Determine the (x, y) coordinate at the center of the cell enclosing the given text.  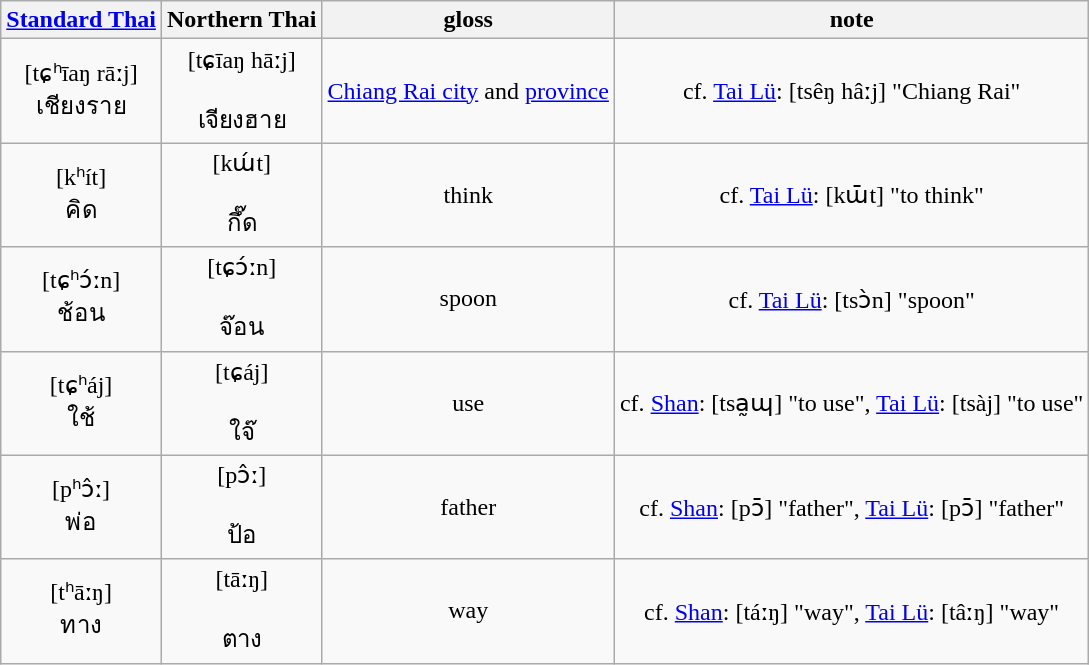
cf. Shan: [tsa̰ɰ] "to use", Tai Lü: [tsàj] "to use" (851, 403)
[kɯ́t]กึ๊ด (242, 195)
Chiang Rai city and province (468, 91)
cf. Shan: [pɔ̄] "father", Tai Lü: [pɔ̄] "father" (851, 507)
[tɕáj]ใจ๊ (242, 403)
gloss (468, 20)
[tɕɔ́ːn]จ๊อน (242, 299)
cf. Tai Lü: [tsêŋ hâːj] "Chiang Rai" (851, 91)
spoon (468, 299)
cf. Tai Lü: [tsɔ̀n] "spoon" (851, 299)
use (468, 403)
[pɔ̂ː]ป้อ (242, 507)
[tɕʰɔ́ːn]ช้อน (82, 299)
Northern Thai (242, 20)
father (468, 507)
[tɕīaŋ hāːj]เจียงฮาย (242, 91)
[pʰɔ̂ː]พ่อ (82, 507)
note (851, 20)
cf. Tai Lü: [kɯ̄t] "to think" (851, 195)
think (468, 195)
[kʰít]คิด (82, 195)
[tɕʰīaŋ rāːj]เชียงราย (82, 91)
[tʰāːŋ]ทาง (82, 611)
[tāːŋ]ตาง (242, 611)
cf. Shan: [táːŋ] "way", Tai Lü: [tâːŋ] "way" (851, 611)
way (468, 611)
[tɕʰáj]ใช้ (82, 403)
Standard Thai (82, 20)
